Determine the [x, y] coordinate at the center of the cell enclosing the given text.  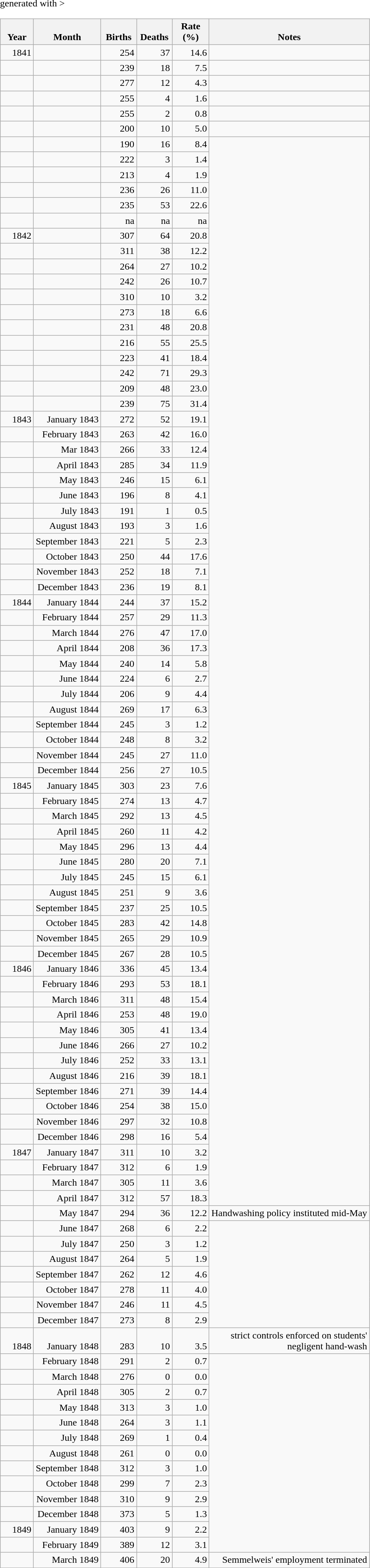
November 1844 [67, 755]
May 1843 [67, 480]
July 1844 [67, 694]
May 1844 [67, 663]
1848 [17, 1341]
June 1848 [67, 1422]
May 1845 [67, 847]
1.4 [191, 159]
July 1846 [67, 1060]
December 1844 [67, 770]
261 [119, 1453]
Semmelweis' employment terminated [289, 1560]
8.1 [191, 587]
292 [119, 816]
23 [155, 786]
1847 [17, 1152]
July 1847 [67, 1244]
267 [119, 954]
4.7 [191, 801]
240 [119, 663]
190 [119, 144]
272 [119, 419]
January 1848 [67, 1341]
April 1848 [67, 1392]
5.0 [191, 129]
52 [155, 419]
4.0 [191, 1290]
45 [155, 969]
1841 [17, 53]
291 [119, 1361]
1844 [17, 602]
1.1 [191, 1422]
December 1847 [67, 1320]
April 1843 [67, 465]
October 1846 [67, 1106]
October 1843 [67, 557]
265 [119, 938]
256 [119, 770]
November 1843 [67, 572]
Rate (%) [191, 32]
209 [119, 388]
August 1846 [67, 1076]
64 [155, 236]
June 1847 [67, 1229]
313 [119, 1407]
224 [119, 678]
March 1848 [67, 1377]
18.3 [191, 1198]
September 1845 [67, 908]
271 [119, 1091]
June 1844 [67, 678]
November 1847 [67, 1305]
4.3 [191, 83]
June 1843 [67, 496]
336 [119, 969]
February 1845 [67, 801]
277 [119, 83]
260 [119, 831]
10.7 [191, 282]
57 [155, 1198]
7.6 [191, 786]
22.6 [191, 205]
August 1847 [67, 1259]
262 [119, 1274]
1849 [17, 1529]
373 [119, 1514]
Notes [289, 32]
14.6 [191, 53]
4.6 [191, 1274]
274 [119, 801]
March 1847 [67, 1182]
5.8 [191, 663]
December 1843 [67, 587]
29.3 [191, 373]
221 [119, 541]
389 [119, 1545]
0.8 [191, 114]
32 [155, 1121]
44 [155, 557]
8.4 [191, 144]
17.3 [191, 648]
Month [67, 32]
December 1846 [67, 1137]
19 [155, 587]
403 [119, 1529]
February 1843 [67, 434]
12.4 [191, 449]
47 [155, 633]
February 1849 [67, 1545]
2.7 [191, 678]
February 1848 [67, 1361]
257 [119, 617]
September 1844 [67, 725]
Handwashing policy instituted mid-May [289, 1213]
April 1846 [67, 1015]
253 [119, 1015]
September 1848 [67, 1468]
Year [17, 32]
23.0 [191, 388]
235 [119, 205]
August 1844 [67, 709]
September 1846 [67, 1091]
18.4 [191, 358]
17.6 [191, 557]
March 1849 [67, 1560]
263 [119, 434]
14 [155, 663]
March 1844 [67, 633]
268 [119, 1229]
October 1845 [67, 923]
55 [155, 343]
0.5 [191, 511]
4.9 [191, 1560]
July 1843 [67, 511]
248 [119, 740]
31.4 [191, 404]
200 [119, 129]
3.1 [191, 1545]
6.6 [191, 312]
June 1845 [67, 862]
294 [119, 1213]
191 [119, 511]
25.5 [191, 343]
34 [155, 465]
July 1848 [67, 1438]
15.0 [191, 1106]
1846 [17, 969]
September 1843 [67, 541]
231 [119, 327]
19.0 [191, 1015]
June 1846 [67, 1045]
1845 [17, 786]
April 1847 [67, 1198]
February 1847 [67, 1167]
May 1848 [67, 1407]
February 1846 [67, 984]
7 [155, 1484]
251 [119, 892]
strict controls enforced on students' negligent hand-wash [289, 1341]
14.8 [191, 923]
November 1848 [67, 1499]
13.1 [191, 1060]
237 [119, 908]
November 1846 [67, 1121]
September 1847 [67, 1274]
1843 [17, 419]
6.3 [191, 709]
71 [155, 373]
296 [119, 847]
25 [155, 908]
208 [119, 648]
Deaths [155, 32]
303 [119, 786]
July 1845 [67, 877]
1.3 [191, 1514]
213 [119, 175]
299 [119, 1484]
March 1845 [67, 816]
December 1845 [67, 954]
293 [119, 984]
193 [119, 526]
206 [119, 694]
May 1846 [67, 1030]
0.4 [191, 1438]
November 1845 [67, 938]
January 1843 [67, 419]
Mar 1843 [67, 449]
3.5 [191, 1341]
March 1846 [67, 999]
April 1844 [67, 648]
January 1849 [67, 1529]
17.0 [191, 633]
October 1848 [67, 1484]
285 [119, 465]
280 [119, 862]
April 1845 [67, 831]
16.0 [191, 434]
4.2 [191, 831]
August 1845 [67, 892]
Births [119, 32]
19.1 [191, 419]
January 1844 [67, 602]
August 1848 [67, 1453]
October 1847 [67, 1290]
1842 [17, 236]
December 1848 [67, 1514]
January 1845 [67, 786]
10.8 [191, 1121]
298 [119, 1137]
August 1843 [67, 526]
244 [119, 602]
196 [119, 496]
307 [119, 236]
January 1847 [67, 1152]
15.2 [191, 602]
May 1847 [67, 1213]
February 1844 [67, 617]
11.3 [191, 617]
75 [155, 404]
222 [119, 159]
7.5 [191, 68]
11.9 [191, 465]
10.9 [191, 938]
297 [119, 1121]
17 [155, 709]
15.4 [191, 999]
406 [119, 1560]
January 1846 [67, 969]
14.4 [191, 1091]
278 [119, 1290]
5.4 [191, 1137]
4.1 [191, 496]
October 1844 [67, 740]
223 [119, 358]
28 [155, 954]
